Extract the (X, Y) coordinate from the center of the cell holding the provided text.  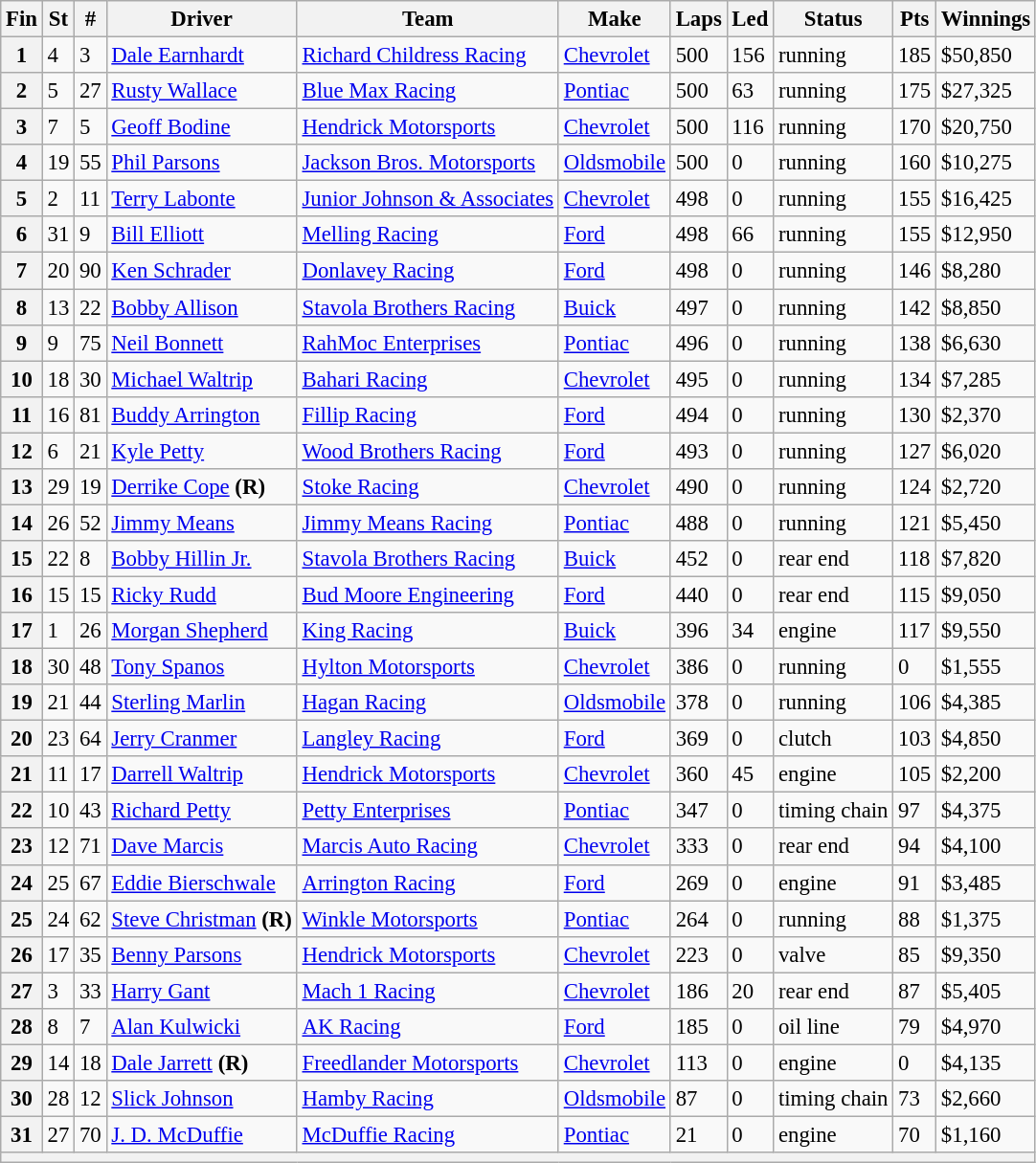
116 (751, 127)
$8,850 (986, 307)
497 (699, 307)
347 (699, 811)
Jimmy Means Racing (427, 523)
McDuffie Racing (427, 1134)
$4,135 (986, 1062)
$9,550 (986, 631)
Melling Racing (427, 235)
$1,160 (986, 1134)
Bud Moore Engineering (427, 594)
$6,630 (986, 343)
Junior Johnson & Associates (427, 199)
$8,280 (986, 271)
Driver (201, 19)
124 (915, 487)
Phil Parsons (201, 163)
$10,275 (986, 163)
$3,485 (986, 883)
490 (699, 487)
452 (699, 559)
Sterling Marlin (201, 703)
Ken Schrader (201, 271)
valve (833, 954)
$4,100 (986, 847)
117 (915, 631)
55 (90, 163)
52 (90, 523)
66 (751, 235)
Tony Spanos (201, 667)
134 (915, 379)
Freedlander Motorsports (427, 1062)
Hamby Racing (427, 1099)
St (57, 19)
Laps (699, 19)
$4,385 (986, 703)
48 (90, 667)
$2,200 (986, 774)
73 (915, 1099)
Jimmy Means (201, 523)
62 (90, 919)
85 (915, 954)
Ricky Rudd (201, 594)
Team (427, 19)
Slick Johnson (201, 1099)
Hagan Racing (427, 703)
$50,850 (986, 56)
Bobby Allison (201, 307)
105 (915, 774)
43 (90, 811)
$9,350 (986, 954)
$9,050 (986, 594)
$20,750 (986, 127)
Fillip Racing (427, 414)
396 (699, 631)
Winkle Motorsports (427, 919)
94 (915, 847)
King Racing (427, 631)
495 (699, 379)
Dave Marcis (201, 847)
Buddy Arrington (201, 414)
$4,850 (986, 739)
63 (751, 91)
170 (915, 127)
360 (699, 774)
Arrington Racing (427, 883)
$27,325 (986, 91)
$6,020 (986, 451)
118 (915, 559)
$5,450 (986, 523)
clutch (833, 739)
Derrike Cope (R) (201, 487)
Jerry Cranmer (201, 739)
$5,405 (986, 991)
Michael Waltrip (201, 379)
Dale Earnhardt (201, 56)
$4,970 (986, 1027)
113 (699, 1062)
Geoff Bodine (201, 127)
156 (751, 56)
Dale Jarrett (R) (201, 1062)
Richard Petty (201, 811)
Marcis Auto Racing (427, 847)
33 (90, 991)
146 (915, 271)
386 (699, 667)
Benny Parsons (201, 954)
$2,660 (986, 1099)
oil line (833, 1027)
35 (90, 954)
493 (699, 451)
$16,425 (986, 199)
Langley Racing (427, 739)
160 (915, 163)
Rusty Wallace (201, 91)
$1,375 (986, 919)
Petty Enterprises (427, 811)
75 (90, 343)
496 (699, 343)
378 (699, 703)
130 (915, 414)
Bobby Hillin Jr. (201, 559)
64 (90, 739)
88 (915, 919)
Neil Bonnett (201, 343)
269 (699, 883)
440 (699, 594)
Winnings (986, 19)
$12,950 (986, 235)
J. D. McDuffie (201, 1134)
333 (699, 847)
34 (751, 631)
494 (699, 414)
186 (699, 991)
Status (833, 19)
Darrell Waltrip (201, 774)
138 (915, 343)
175 (915, 91)
Mach 1 Racing (427, 991)
67 (90, 883)
Stoke Racing (427, 487)
AK Racing (427, 1027)
Pts (915, 19)
Kyle Petty (201, 451)
$4,375 (986, 811)
90 (90, 271)
Harry Gant (201, 991)
Make (615, 19)
115 (915, 594)
Bahari Racing (427, 379)
45 (751, 774)
Bill Elliott (201, 235)
Terry Labonte (201, 199)
79 (915, 1027)
Alan Kulwicki (201, 1027)
Blue Max Racing (427, 91)
Jackson Bros. Motorsports (427, 163)
Eddie Bierschwale (201, 883)
Hylton Motorsports (427, 667)
Morgan Shepherd (201, 631)
488 (699, 523)
71 (90, 847)
127 (915, 451)
$2,370 (986, 414)
$7,820 (986, 559)
$7,285 (986, 379)
Richard Childress Racing (427, 56)
106 (915, 703)
97 (915, 811)
103 (915, 739)
264 (699, 919)
91 (915, 883)
Donlavey Racing (427, 271)
Wood Brothers Racing (427, 451)
369 (699, 739)
$2,720 (986, 487)
81 (90, 414)
142 (915, 307)
$1,555 (986, 667)
223 (699, 954)
Steve Christman (R) (201, 919)
44 (90, 703)
Fin (22, 19)
# (90, 19)
121 (915, 523)
RahMoc Enterprises (427, 343)
Led (751, 19)
